Determine the (x, y) coordinate at the center of the cell enclosing the given text.  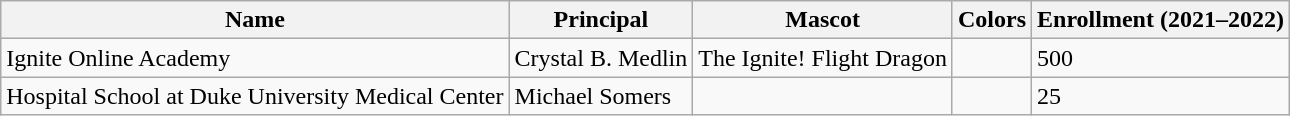
Colors (992, 20)
500 (1161, 58)
Name (255, 20)
Michael Somers (601, 96)
Mascot (823, 20)
Ignite Online Academy (255, 58)
Hospital School at Duke University Medical Center (255, 96)
Crystal B. Medlin (601, 58)
Enrollment (2021–2022) (1161, 20)
Principal (601, 20)
The Ignite! Flight Dragon (823, 58)
25 (1161, 96)
